For the text-containing cell, return its midpoint in (X, Y) coordinate format. 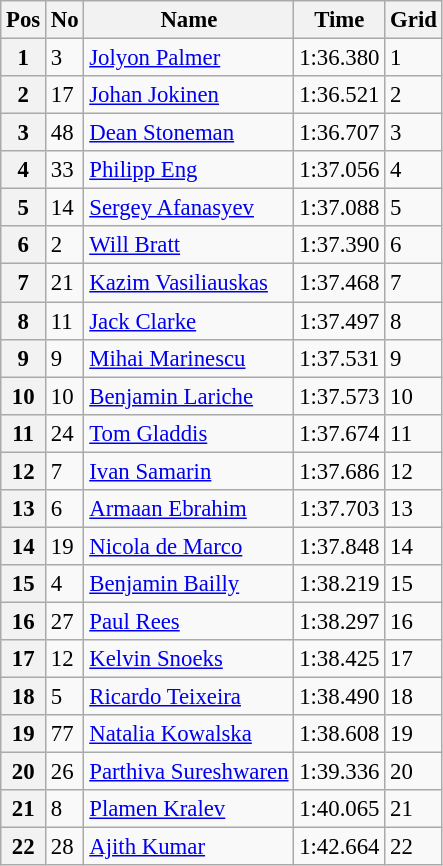
Will Bratt (189, 245)
Name (189, 20)
26 (65, 772)
Kazim Vasiliauskas (189, 283)
1:37.848 (340, 546)
Natalia Kowalska (189, 734)
1:42.664 (340, 847)
Johan Jokinen (189, 95)
Paul Rees (189, 621)
Kelvin Snoeks (189, 659)
1:37.056 (340, 170)
1:37.531 (340, 358)
1:40.065 (340, 809)
Armaan Ebrahim (189, 509)
1:38.297 (340, 621)
33 (65, 170)
1:37.686 (340, 471)
24 (65, 433)
Philipp Eng (189, 170)
Benjamin Bailly (189, 584)
Plamen Kralev (189, 809)
1:39.336 (340, 772)
1:37.468 (340, 283)
Sergey Afanasyev (189, 208)
Benjamin Lariche (189, 396)
48 (65, 133)
1:37.088 (340, 208)
Jack Clarke (189, 321)
27 (65, 621)
1:36.707 (340, 133)
Nicola de Marco (189, 546)
1:36.521 (340, 95)
Time (340, 20)
1:38.425 (340, 659)
1:38.219 (340, 584)
77 (65, 734)
Grid (414, 20)
Ivan Samarin (189, 471)
1:37.497 (340, 321)
1:38.490 (340, 697)
Mihai Marinescu (189, 358)
Ricardo Teixeira (189, 697)
Jolyon Palmer (189, 58)
Parthiva Sureshwaren (189, 772)
No (65, 20)
1:38.608 (340, 734)
Tom Gladdis (189, 433)
1:37.390 (340, 245)
1:37.573 (340, 396)
Dean Stoneman (189, 133)
1:37.703 (340, 509)
28 (65, 847)
1:37.674 (340, 433)
Ajith Kumar (189, 847)
1:36.380 (340, 58)
Pos (24, 20)
